Pinpoint the cell where the given text exists, returning its (x, y) midpoint coordinate. 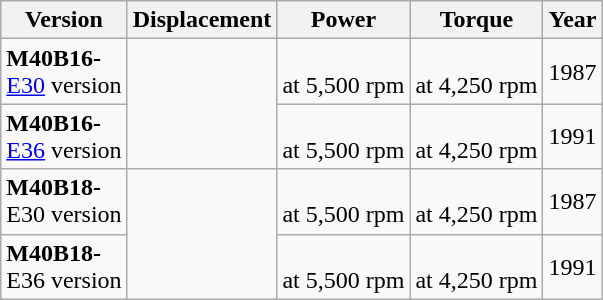
M40B16- E30 version (64, 72)
M40B18- E36 version (64, 266)
Torque (476, 20)
M40B16- E36 version (64, 136)
Year (572, 20)
Version (64, 20)
M40B18- E30 version (64, 202)
Power (344, 20)
Displacement (202, 20)
